Output the [x, y] coordinate of the center of the cell containing the given text.  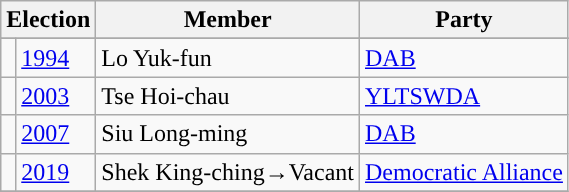
Tse Hoi-chau [228, 96]
Party [464, 20]
Lo Yuk-fun [228, 58]
Election [48, 20]
Siu Long-ming [228, 134]
YLTSWDA [464, 96]
1994 [56, 58]
Member [228, 20]
2003 [56, 96]
2019 [56, 172]
Democratic Alliance [464, 172]
2007 [56, 134]
Shek King-ching→Vacant [228, 172]
